Output the [x, y] coordinate of the center of the cell containing the given text.  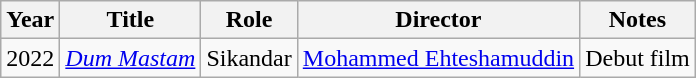
Mohammed Ehteshamuddin [438, 58]
Dum Mastam [130, 58]
Title [130, 20]
Notes [638, 20]
Director [438, 20]
Year [30, 20]
Role [249, 20]
Debut film [638, 58]
2022 [30, 58]
Sikandar [249, 58]
